Return [x, y] of the center of cell containing provided text 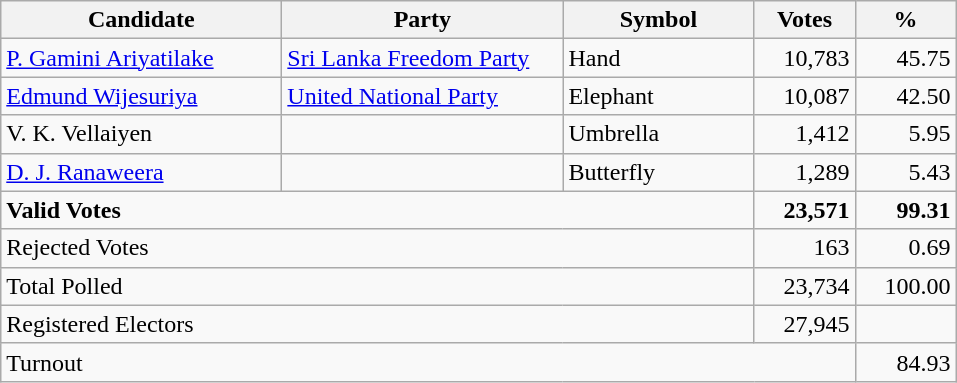
Turnout [428, 362]
Hand [658, 58]
1,289 [804, 172]
Sri Lanka Freedom Party [422, 58]
Butterfly [658, 172]
P. Gamini Ariyatilake [142, 58]
10,087 [804, 96]
23,571 [804, 210]
42.50 [906, 96]
V. K. Vellaiyen [142, 134]
Elephant [658, 96]
Candidate [142, 20]
23,734 [804, 286]
Registered Electors [378, 324]
United National Party [422, 96]
99.31 [906, 210]
84.93 [906, 362]
D. J. Ranaweera [142, 172]
27,945 [804, 324]
10,783 [804, 58]
1,412 [804, 134]
Symbol [658, 20]
Valid Votes [378, 210]
0.69 [906, 248]
Umbrella [658, 134]
Total Polled [378, 286]
Votes [804, 20]
Edmund Wijesuriya [142, 96]
Rejected Votes [378, 248]
45.75 [906, 58]
Party [422, 20]
5.43 [906, 172]
% [906, 20]
100.00 [906, 286]
163 [804, 248]
5.95 [906, 134]
